From the cell containing the given text, extract its center point as (x, y) coordinate. 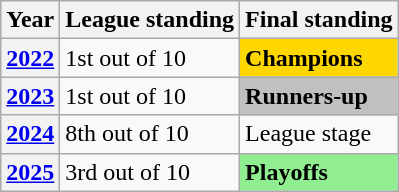
2025 (30, 172)
2024 (30, 134)
2023 (30, 96)
Playoffs (319, 172)
Year (30, 20)
Runners-up (319, 96)
League stage (319, 134)
3rd out of 10 (150, 172)
League standing (150, 20)
Final standing (319, 20)
8th out of 10 (150, 134)
2022 (30, 58)
Champions (319, 58)
